Detect which cell encompasses the target text, then output its [x, y] center coordinate. 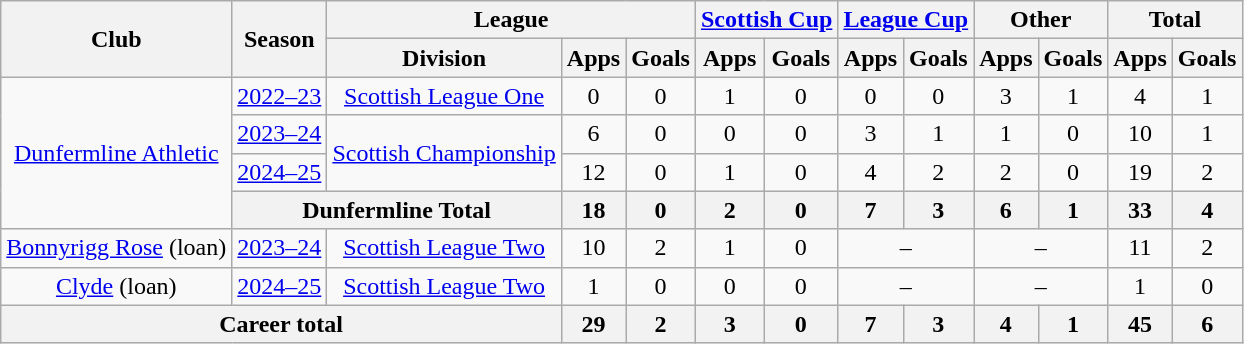
Total [1175, 20]
Dunfermline Total [396, 210]
Scottish Championship [444, 153]
33 [1140, 210]
45 [1140, 324]
29 [593, 324]
12 [593, 172]
2022–23 [280, 96]
League [512, 20]
Clyde (loan) [116, 286]
Other [1041, 20]
Career total [282, 324]
19 [1140, 172]
Bonnyrigg Rose (loan) [116, 248]
Club [116, 39]
League Cup [906, 20]
Season [280, 39]
Dunfermline Athletic [116, 153]
Scottish Cup [766, 20]
Scottish League One [444, 96]
Division [444, 58]
18 [593, 210]
11 [1140, 248]
